Capture the cell that displays the provided text and extract its (X, Y) central coordinate. 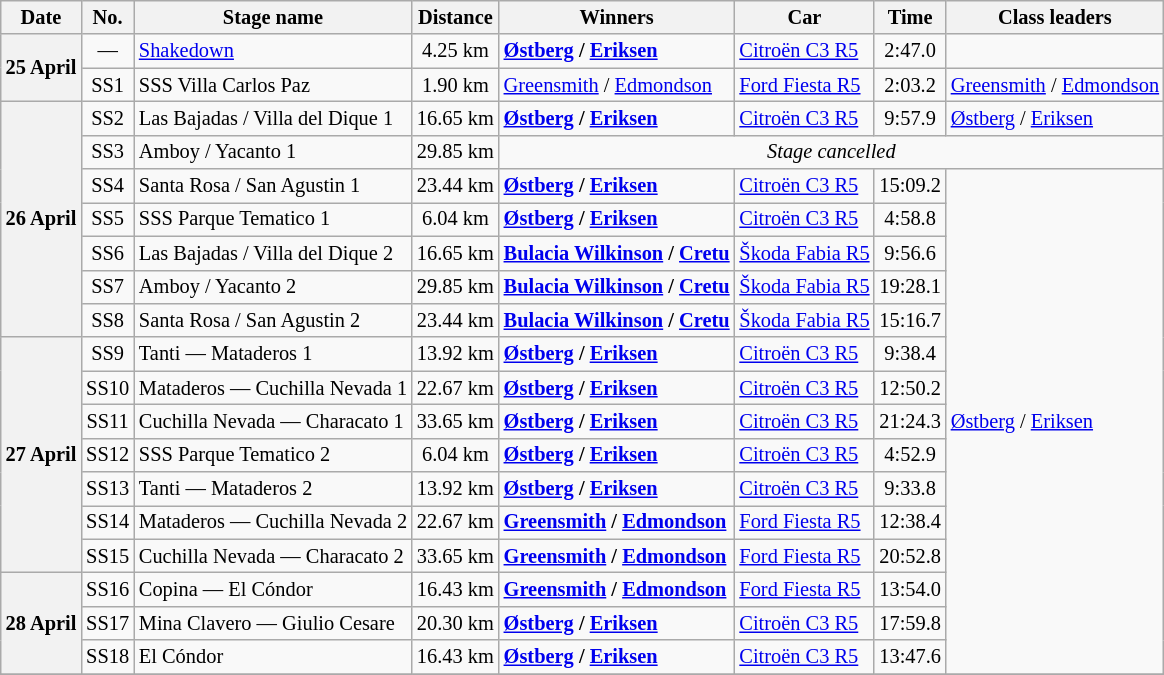
9:56.6 (910, 253)
Santa Rosa / San Agustin 1 (273, 186)
SS17 (108, 623)
19:28.1 (910, 287)
SS10 (108, 388)
4:58.8 (910, 219)
No. (108, 17)
SS11 (108, 421)
28 April (41, 622)
Las Bajadas / Villa del Dique 1 (273, 118)
Mina Clavero — Giulio Cesare (273, 623)
Class leaders (1055, 17)
4:52.9 (910, 455)
4.25 km (456, 51)
Stage name (273, 17)
12:50.2 (910, 388)
Mataderos — Cuchilla Nevada 2 (273, 522)
Las Bajadas / Villa del Dique 2 (273, 253)
9:57.9 (910, 118)
Shakedown (273, 51)
17:59.8 (910, 623)
15:09.2 (910, 186)
SS18 (108, 657)
27 April (41, 455)
SS8 (108, 320)
Amboy / Yacanto 1 (273, 152)
Date (41, 17)
SS13 (108, 489)
Distance (456, 17)
21:24.3 (910, 421)
Cuchilla Nevada — Characato 1 (273, 421)
2:47.0 (910, 51)
Stage cancelled (832, 152)
SS4 (108, 186)
SS14 (108, 522)
13:54.0 (910, 589)
Copina — El Cóndor (273, 589)
Winners (617, 17)
1.90 km (456, 85)
SS3 (108, 152)
SS6 (108, 253)
Mataderos — Cuchilla Nevada 1 (273, 388)
Tanti — Mataderos 1 (273, 354)
2:03.2 (910, 85)
Amboy / Yacanto 2 (273, 287)
26 April (41, 219)
9:38.4 (910, 354)
15:16.7 (910, 320)
Time (910, 17)
SS1 (108, 85)
SSS Villa Carlos Paz (273, 85)
SS5 (108, 219)
SS12 (108, 455)
12:38.4 (910, 522)
Car (804, 17)
20:52.8 (910, 556)
SSS Parque Tematico 1 (273, 219)
Santa Rosa / San Agustin 2 (273, 320)
El Cóndor (273, 657)
9:33.8 (910, 489)
SS15 (108, 556)
25 April (41, 68)
SS16 (108, 589)
Cuchilla Nevada — Characato 2 (273, 556)
SS2 (108, 118)
20.30 km (456, 623)
SS7 (108, 287)
13:47.6 (910, 657)
— (108, 51)
SSS Parque Tematico 2 (273, 455)
SS9 (108, 354)
Tanti — Mataderos 2 (273, 489)
